From the cell containing the given text, extract its center point as [X, Y] coordinate. 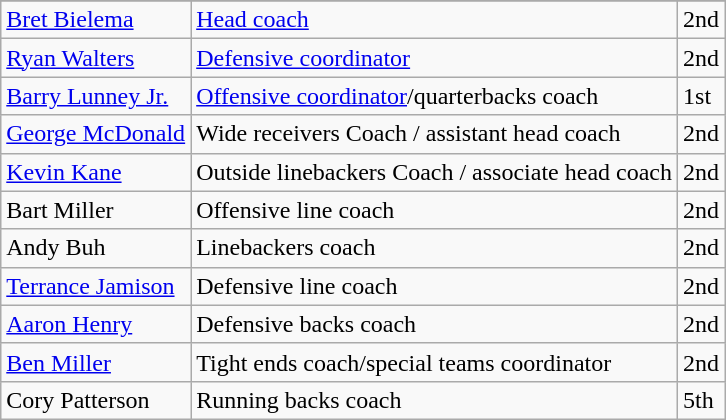
5th [702, 400]
Defensive coordinator [434, 58]
Running backs coach [434, 400]
Bart Miller [96, 210]
Offensive coordinator/quarterbacks coach [434, 96]
George McDonald [96, 134]
Wide receivers Coach / assistant head coach [434, 134]
Ryan Walters [96, 58]
Kevin Kane [96, 172]
Offensive line coach [434, 210]
Head coach [434, 20]
Defensive backs coach [434, 324]
Bret Bielema [96, 20]
Tight ends coach/special teams coordinator [434, 362]
Ben Miller [96, 362]
Outside linebackers Coach / associate head coach [434, 172]
Aaron Henry [96, 324]
Barry Lunney Jr. [96, 96]
Cory Patterson [96, 400]
Terrance Jamison [96, 286]
Andy Buh [96, 248]
1st [702, 96]
Linebackers coach [434, 248]
Defensive line coach [434, 286]
